Provide the (X, Y) coordinate of the cell's center where the given text is located.  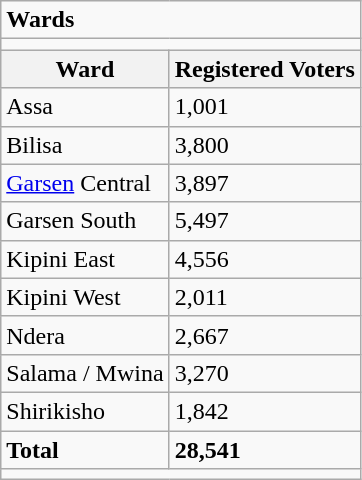
Kipini West (85, 297)
Salama / Mwina (85, 373)
Garsen South (85, 221)
Ndera (85, 335)
3,800 (264, 145)
3,897 (264, 183)
1,842 (264, 411)
Kipini East (85, 259)
Bilisa (85, 145)
4,556 (264, 259)
5,497 (264, 221)
1,001 (264, 107)
2,011 (264, 297)
Garsen Central (85, 183)
Assa (85, 107)
Registered Voters (264, 69)
Ward (85, 69)
28,541 (264, 449)
3,270 (264, 373)
Total (85, 449)
Shirikisho (85, 411)
2,667 (264, 335)
Wards (181, 20)
